Extract the (x, y) coordinate from the center of the cell holding the provided text.  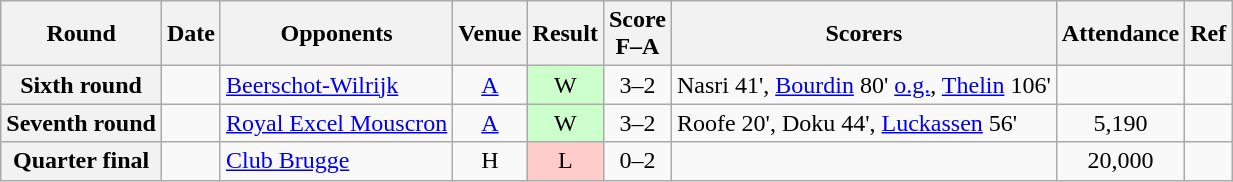
Ref (1208, 34)
Club Brugge (336, 161)
Nasri 41', Bourdin 80' o.g., Thelin 106' (864, 85)
Opponents (336, 34)
0–2 (637, 161)
Attendance (1120, 34)
Scorers (864, 34)
ScoreF–A (637, 34)
Sixth round (82, 85)
L (565, 161)
H (490, 161)
Seventh round (82, 123)
Beerschot-Wilrijk (336, 85)
Round (82, 34)
5,190 (1120, 123)
Royal Excel Mouscron (336, 123)
20,000 (1120, 161)
Venue (490, 34)
Roofe 20', Doku 44', Luckassen 56' (864, 123)
Date (190, 34)
Result (565, 34)
Quarter final (82, 161)
